Locate the cell with the specified text and output its [x, y] center coordinate. 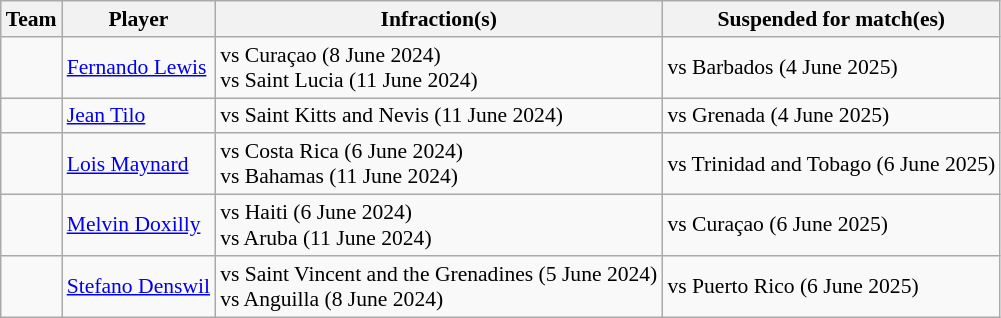
vs Trinidad and Tobago (6 June 2025) [831, 164]
Melvin Doxilly [138, 226]
vs Haiti (6 June 2024) vs Aruba (11 June 2024) [438, 226]
Lois Maynard [138, 164]
vs Saint Kitts and Nevis (11 June 2024) [438, 116]
vs Barbados (4 June 2025) [831, 68]
Stefano Denswil [138, 286]
vs Curaçao (8 June 2024) vs Saint Lucia (11 June 2024) [438, 68]
vs Puerto Rico (6 June 2025) [831, 286]
Player [138, 19]
vs Costa Rica (6 June 2024) vs Bahamas (11 June 2024) [438, 164]
Fernando Lewis [138, 68]
Suspended for match(es) [831, 19]
Jean Tilo [138, 116]
vs Saint Vincent and the Grenadines (5 June 2024) vs Anguilla (8 June 2024) [438, 286]
vs Grenada (4 June 2025) [831, 116]
Infraction(s) [438, 19]
vs Curaçao (6 June 2025) [831, 226]
Team [32, 19]
